Find where the given text appears and provide that cell's center as [X, Y] coordinate. 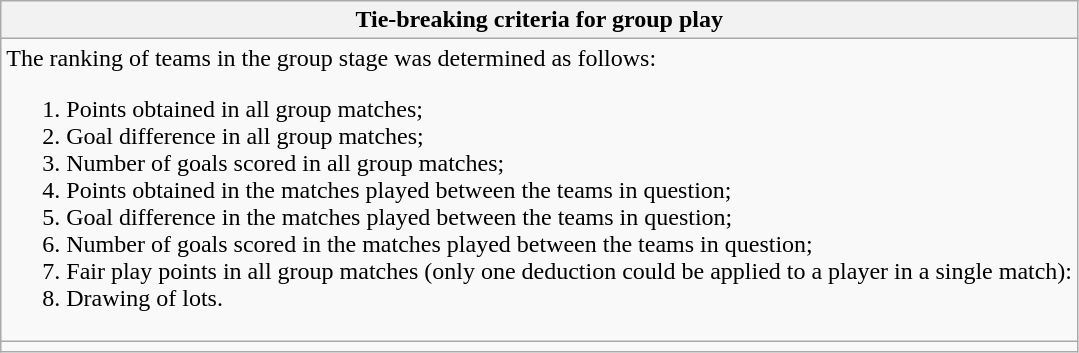
Tie-breaking criteria for group play [540, 20]
